Return the (x, y) coordinate for the center point of the cell that contains the specified text.  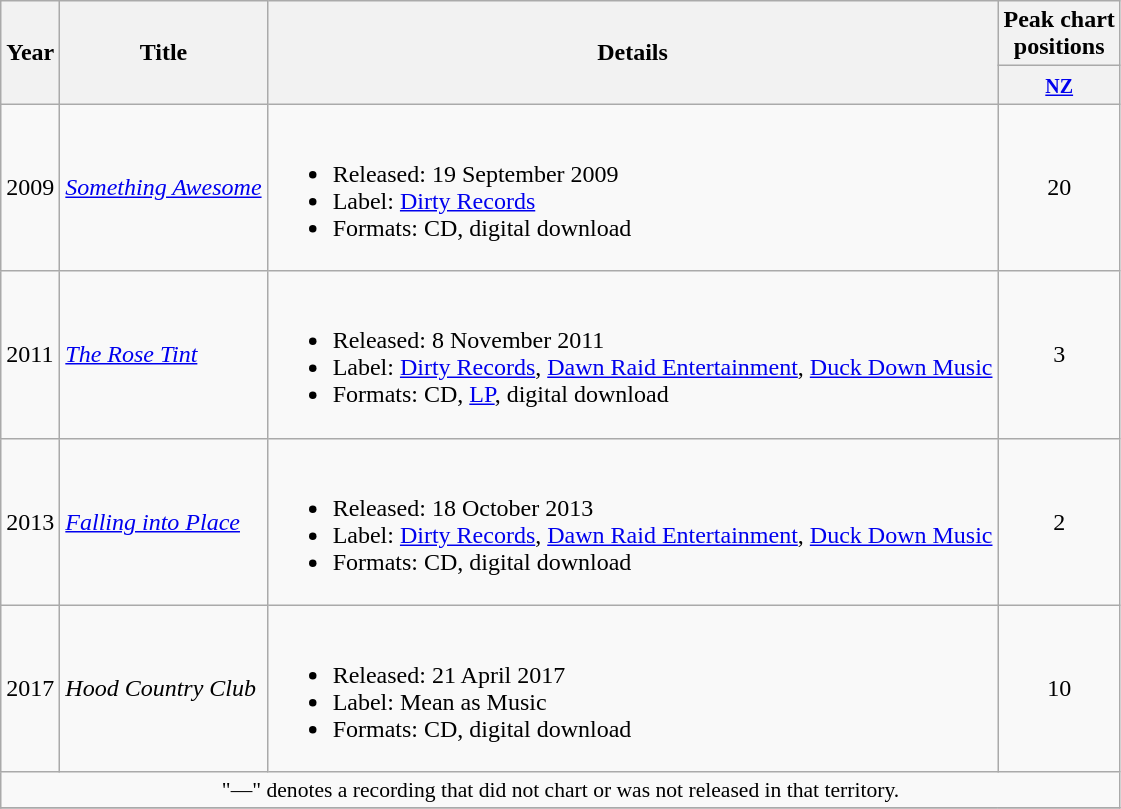
Released: 8 November 2011Label: Dirty Records, Dawn Raid Entertainment, Duck Down MusicFormats: CD, LP, digital download (632, 354)
2009 (30, 188)
Peak chartpositions (1059, 34)
Released: 19 September 2009Label: Dirty RecordsFormats: CD, digital download (632, 188)
2 (1059, 522)
Year (30, 52)
"—" denotes a recording that did not chart or was not released in that territory. (561, 790)
NZ (1059, 85)
20 (1059, 188)
Details (632, 52)
Falling into Place (164, 522)
10 (1059, 688)
Title (164, 52)
Released: 21 April 2017Label: Mean as MusicFormats: CD, digital download (632, 688)
Hood Country Club (164, 688)
2013 (30, 522)
2017 (30, 688)
The Rose Tint (164, 354)
2011 (30, 354)
Something Awesome (164, 188)
Released: 18 October 2013Label: Dirty Records, Dawn Raid Entertainment, Duck Down MusicFormats: CD, digital download (632, 522)
3 (1059, 354)
